Capture the cell that displays the provided text and extract its (x, y) central coordinate. 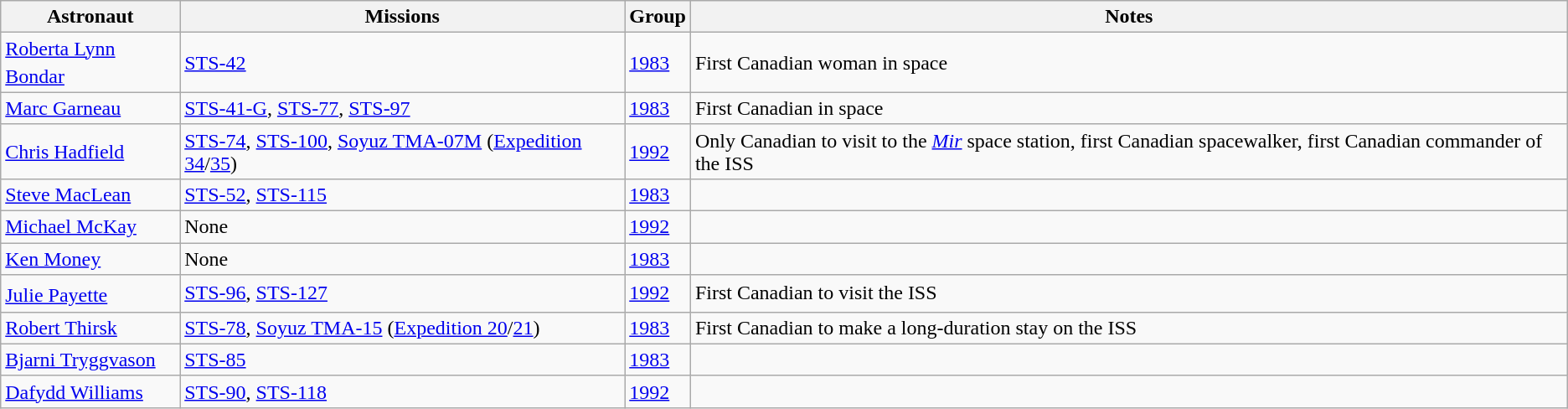
Chris Hadfield (90, 151)
STS-74, STS-100, Soyuz TMA-07M (Expedition 34/35) (402, 151)
First Canadian in space (1129, 108)
First Canadian woman in space (1129, 63)
Dafydd Williams (90, 391)
Astronaut (90, 17)
Julie Payette (90, 293)
Notes (1129, 17)
STS-42 (402, 63)
Marc Garneau (90, 108)
Michael McKay (90, 227)
Ken Money (90, 259)
Missions (402, 17)
First Canadian to visit the ISS (1129, 293)
STS-52, STS-115 (402, 194)
Bjarni Tryggvason (90, 360)
STS-78, Soyuz TMA-15 (Expedition 20/21) (402, 328)
Roberta Lynn Bondar (90, 63)
First Canadian to make a long-duration stay on the ISS (1129, 328)
Steve MacLean (90, 194)
Robert Thirsk (90, 328)
STS-85 (402, 360)
STS-41-G, STS-77, STS-97 (402, 108)
STS-90, STS-118 (402, 391)
Group (658, 17)
Only Canadian to visit to the Mir space station, first Canadian spacewalker, first Canadian commander of the ISS (1129, 151)
STS-96, STS-127 (402, 293)
